From the cell containing the given text, extract its center point as (x, y) coordinate. 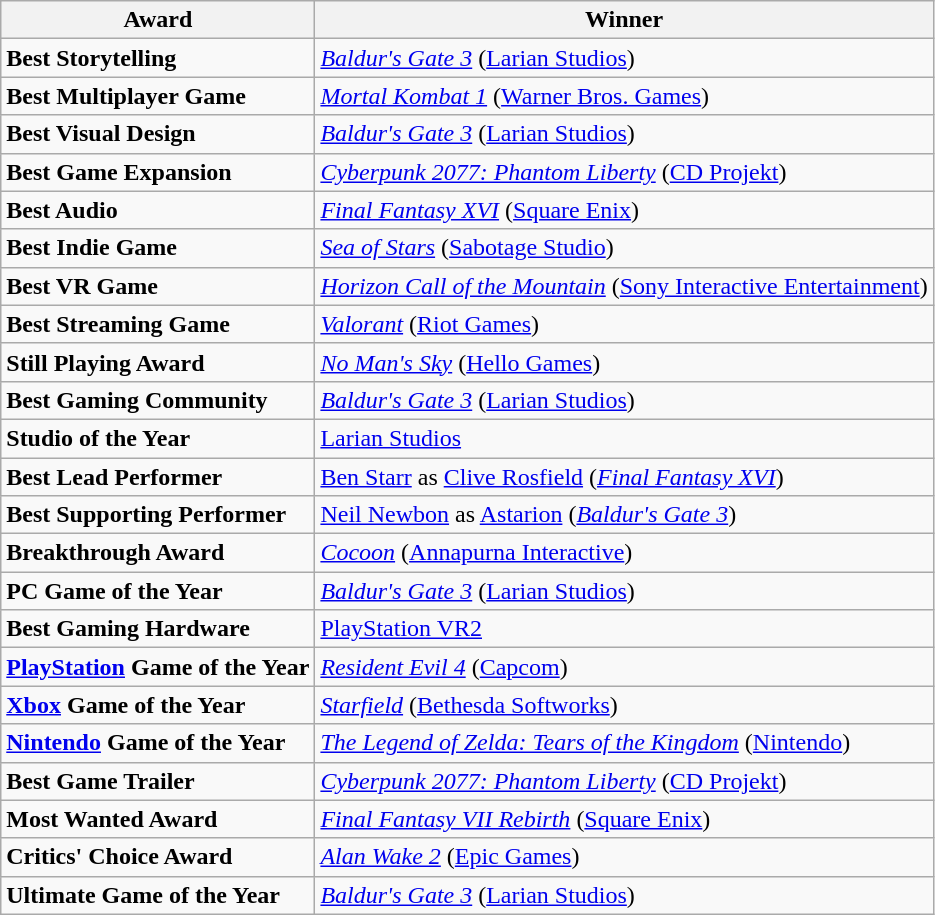
Breakthrough Award (158, 553)
Larian Studios (624, 438)
Best Gaming Hardware (158, 629)
Neil Newbon as Astarion (Baldur's Gate 3) (624, 515)
Studio of the Year (158, 438)
Starfield (Bethesda Softworks) (624, 705)
Best Lead Performer (158, 477)
Ben Starr as Clive Rosfield (Final Fantasy XVI) (624, 477)
Best Supporting Performer (158, 515)
Best Storytelling (158, 58)
Critics' Choice Award (158, 857)
Best Game Expansion (158, 172)
Valorant (Riot Games) (624, 324)
Resident Evil 4 (Capcom) (624, 667)
Best Streaming Game (158, 324)
Best Indie Game (158, 248)
PlayStation Game of the Year (158, 667)
Best Game Trailer (158, 781)
Alan Wake 2 (Epic Games) (624, 857)
Mortal Kombat 1 (Warner Bros. Games) (624, 96)
Winner (624, 20)
No Man's Sky (Hello Games) (624, 362)
Still Playing Award (158, 362)
Best Gaming Community (158, 400)
Cocoon (Annapurna Interactive) (624, 553)
Horizon Call of the Mountain (Sony Interactive Entertainment) (624, 286)
Final Fantasy XVI (Square Enix) (624, 210)
PC Game of the Year (158, 591)
Sea of Stars (Sabotage Studio) (624, 248)
Xbox Game of the Year (158, 705)
Nintendo Game of the Year (158, 743)
Final Fantasy VII Rebirth (Square Enix) (624, 819)
Ultimate Game of the Year (158, 895)
The Legend of Zelda: Tears of the Kingdom (Nintendo) (624, 743)
Best Visual Design (158, 134)
PlayStation VR2 (624, 629)
Award (158, 20)
Best Audio (158, 210)
Most Wanted Award (158, 819)
Best VR Game (158, 286)
Best Multiplayer Game (158, 96)
